Identify which cell holds the provided text, then report its (x, y) central coordinate. 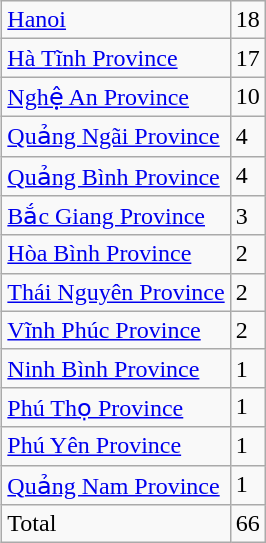
Quảng Ngãi Province (116, 136)
18 (248, 20)
Total (116, 524)
Quảng Bình Province (116, 176)
17 (248, 58)
Vĩnh Phúc Province (116, 330)
Thái Nguyên Province (116, 292)
Phú Thọ Province (116, 407)
Hanoi (116, 20)
Hòa Bình Province (116, 254)
Nghệ An Province (116, 97)
10 (248, 97)
Quảng Nam Province (116, 485)
3 (248, 216)
Ninh Bình Province (116, 368)
Phú Yên Province (116, 446)
Bắc Giang Province (116, 216)
Hà Tĩnh Province (116, 58)
66 (248, 524)
